Determine the [X, Y] coordinate at the center of the cell enclosing the given text.  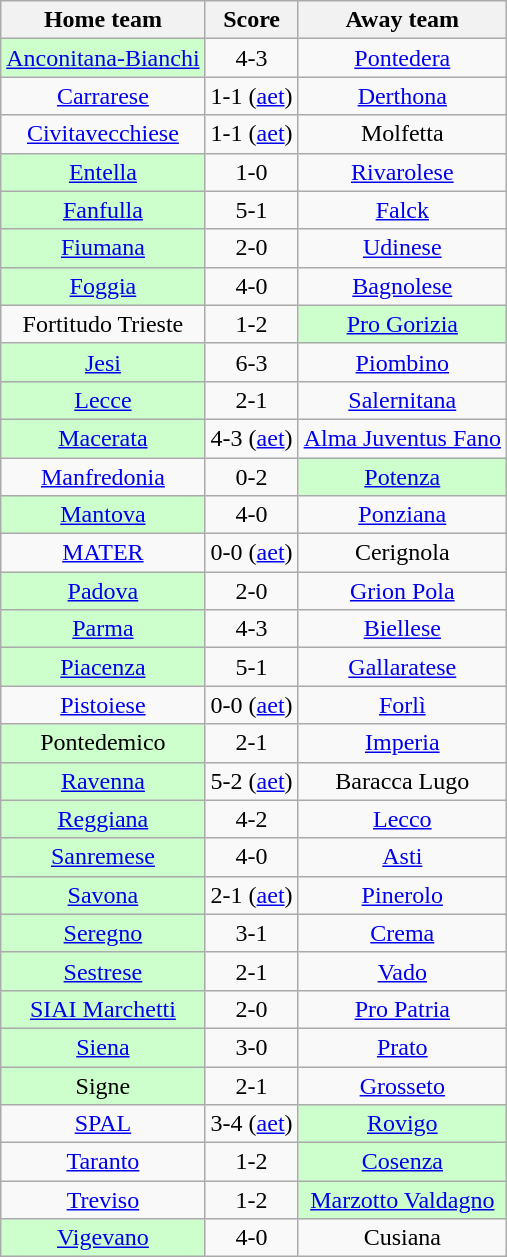
Manfredonia [103, 477]
Pistoiese [103, 705]
Pontedemico [103, 743]
Fanfulla [103, 210]
Fortitudo Trieste [103, 324]
Treviso [103, 1200]
Carrarese [103, 96]
Civitavecchiese [103, 134]
2-1 (aet) [252, 895]
Potenza [402, 477]
Cosenza [402, 1162]
4-3 (aet) [252, 438]
Cerignola [402, 553]
Taranto [103, 1162]
Sestrese [103, 971]
Pontedera [402, 58]
Gallaratese [402, 667]
Pro Gorizia [402, 324]
Score [252, 20]
Grion Pola [402, 591]
Imperia [402, 743]
Biellese [402, 629]
Fiumana [103, 248]
Entella [103, 172]
3-0 [252, 1047]
3-4 (aet) [252, 1124]
Falck [402, 210]
Alma Juventus Fano [402, 438]
SPAL [103, 1124]
Siena [103, 1047]
Pro Patria [402, 1009]
Molfetta [402, 134]
Seregno [103, 933]
Rovigo [402, 1124]
Grosseto [402, 1085]
Signe [103, 1085]
Away team [402, 20]
Asti [402, 857]
Lecco [402, 819]
Ponziana [402, 515]
Ravenna [103, 781]
Foggia [103, 286]
Padova [103, 591]
Prato [402, 1047]
0-2 [252, 477]
Derthona [402, 96]
Parma [103, 629]
Udinese [402, 248]
Anconitana-Bianchi [103, 58]
Macerata [103, 438]
Vigevano [103, 1238]
Jesi [103, 362]
Sanremese [103, 857]
MATER [103, 553]
4-2 [252, 819]
Savona [103, 895]
Forlì [402, 705]
1-0 [252, 172]
6-3 [252, 362]
3-1 [252, 933]
Vado [402, 971]
Marzotto Valdagno [402, 1200]
Home team [103, 20]
Reggiana [103, 819]
Crema [402, 933]
SIAI Marchetti [103, 1009]
Piombino [402, 362]
Pinerolo [402, 895]
Rivarolese [402, 172]
Mantova [103, 515]
Cusiana [402, 1238]
5-2 (aet) [252, 781]
Piacenza [103, 667]
Bagnolese [402, 286]
Baracca Lugo [402, 781]
Lecce [103, 400]
Salernitana [402, 400]
